Pinpoint the cell where the given text exists, returning its (x, y) midpoint coordinate. 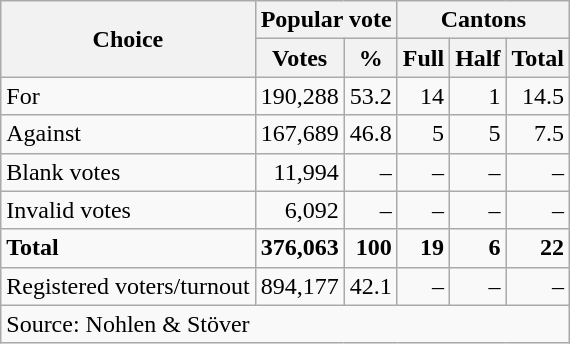
894,177 (300, 286)
Source: Nohlen & Stöver (286, 324)
42.1 (370, 286)
14.5 (538, 96)
Popular vote (326, 20)
190,288 (300, 96)
53.2 (370, 96)
19 (423, 248)
6 (478, 248)
7.5 (538, 134)
Against (128, 134)
22 (538, 248)
Votes (300, 58)
Registered voters/turnout (128, 286)
% (370, 58)
Invalid votes (128, 210)
11,994 (300, 172)
6,092 (300, 210)
1 (478, 96)
14 (423, 96)
Cantons (483, 20)
Half (478, 58)
167,689 (300, 134)
100 (370, 248)
Blank votes (128, 172)
46.8 (370, 134)
For (128, 96)
Full (423, 58)
376,063 (300, 248)
Choice (128, 39)
